Pinpoint the cell where the given text exists, returning its [x, y] midpoint coordinate. 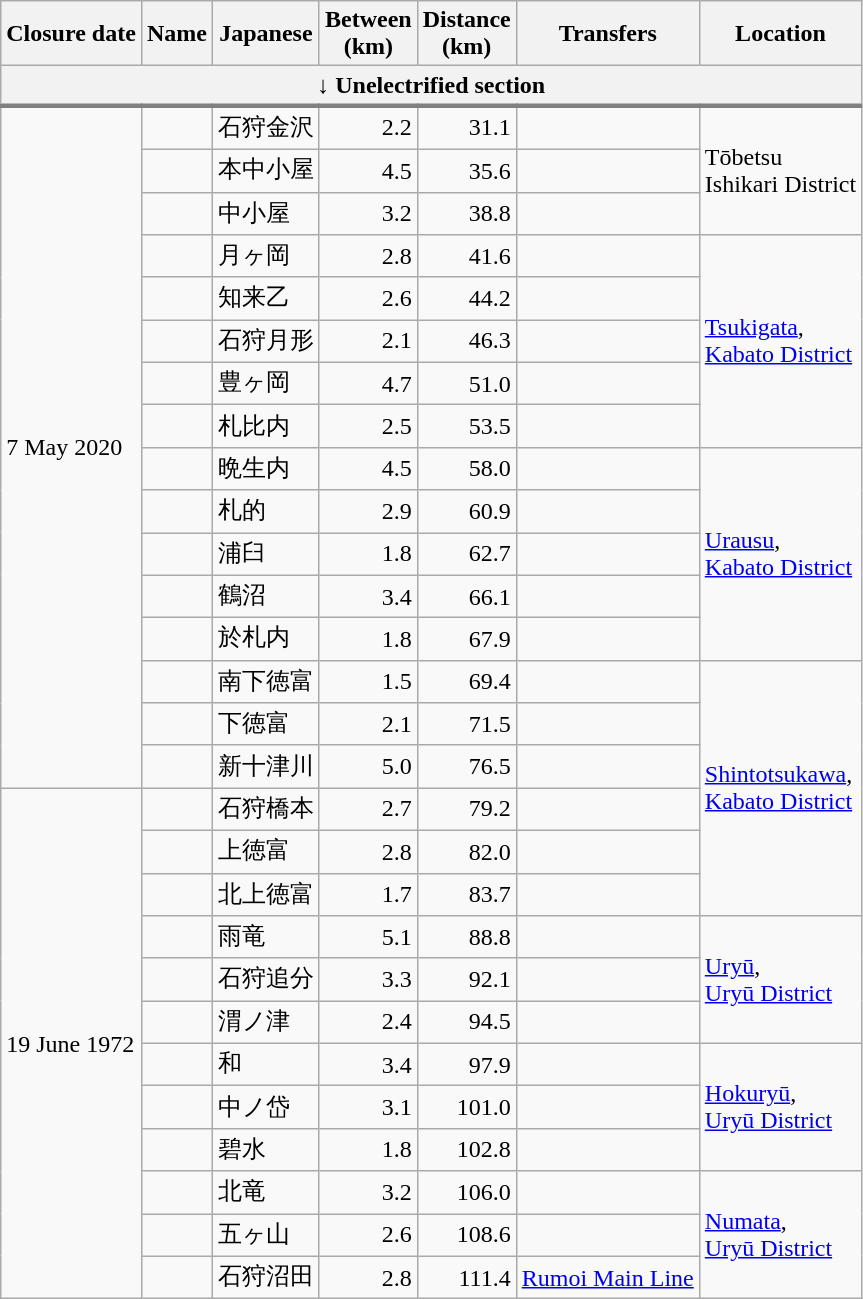
2.2 [368, 127]
北竜 [266, 1192]
上徳富 [266, 852]
19 June 1972 [72, 1044]
60.9 [466, 512]
46.3 [466, 342]
北上徳富 [266, 894]
2.9 [368, 512]
Hokuryū,Uryū District [780, 1107]
Transfers [608, 34]
31.1 [466, 127]
101.0 [466, 1108]
82.0 [466, 852]
5.0 [368, 766]
Numata,Uryū District [780, 1235]
知来乙 [266, 298]
Closure date [72, 34]
7 May 2020 [72, 446]
和 [266, 1064]
Urausu,Kabato District [780, 554]
中小屋 [266, 214]
豊ヶ岡 [266, 384]
石狩追分 [266, 980]
石狩月形 [266, 342]
1.7 [368, 894]
58.0 [466, 468]
94.5 [466, 1022]
Japanese [266, 34]
51.0 [466, 384]
新十津川 [266, 766]
69.4 [466, 682]
106.0 [466, 1192]
札比内 [266, 426]
Location [780, 34]
渭ノ津 [266, 1022]
晩生内 [266, 468]
4.7 [368, 384]
Rumoi Main Line [608, 1278]
5.1 [368, 938]
62.7 [466, 554]
石狩金沢 [266, 127]
2.7 [368, 810]
本中小屋 [266, 170]
石狩橋本 [266, 810]
下徳富 [266, 724]
44.2 [466, 298]
1.5 [368, 682]
南下徳富 [266, 682]
38.8 [466, 214]
97.9 [466, 1064]
五ヶ山 [266, 1236]
102.8 [466, 1150]
108.6 [466, 1236]
71.5 [466, 724]
41.6 [466, 256]
雨竜 [266, 938]
浦臼 [266, 554]
83.7 [466, 894]
79.2 [466, 810]
於札内 [266, 640]
67.9 [466, 640]
3.1 [368, 1108]
76.5 [466, 766]
TōbetsuIshikari District [780, 170]
53.5 [466, 426]
鶴沼 [266, 596]
Between(km) [368, 34]
66.1 [466, 596]
88.8 [466, 938]
↓ Unelectrified section [432, 86]
Uryū,Uryū District [780, 980]
札的 [266, 512]
石狩沼田 [266, 1278]
中ノ岱 [266, 1108]
35.6 [466, 170]
3.3 [368, 980]
2.5 [368, 426]
2.4 [368, 1022]
111.4 [466, 1278]
Tsukigata,Kabato District [780, 342]
Shintotsukawa,Kabato District [780, 788]
碧水 [266, 1150]
92.1 [466, 980]
Distance(km) [466, 34]
月ヶ岡 [266, 256]
Name [176, 34]
